Capture the cell that displays the provided text and extract its [X, Y] central coordinate. 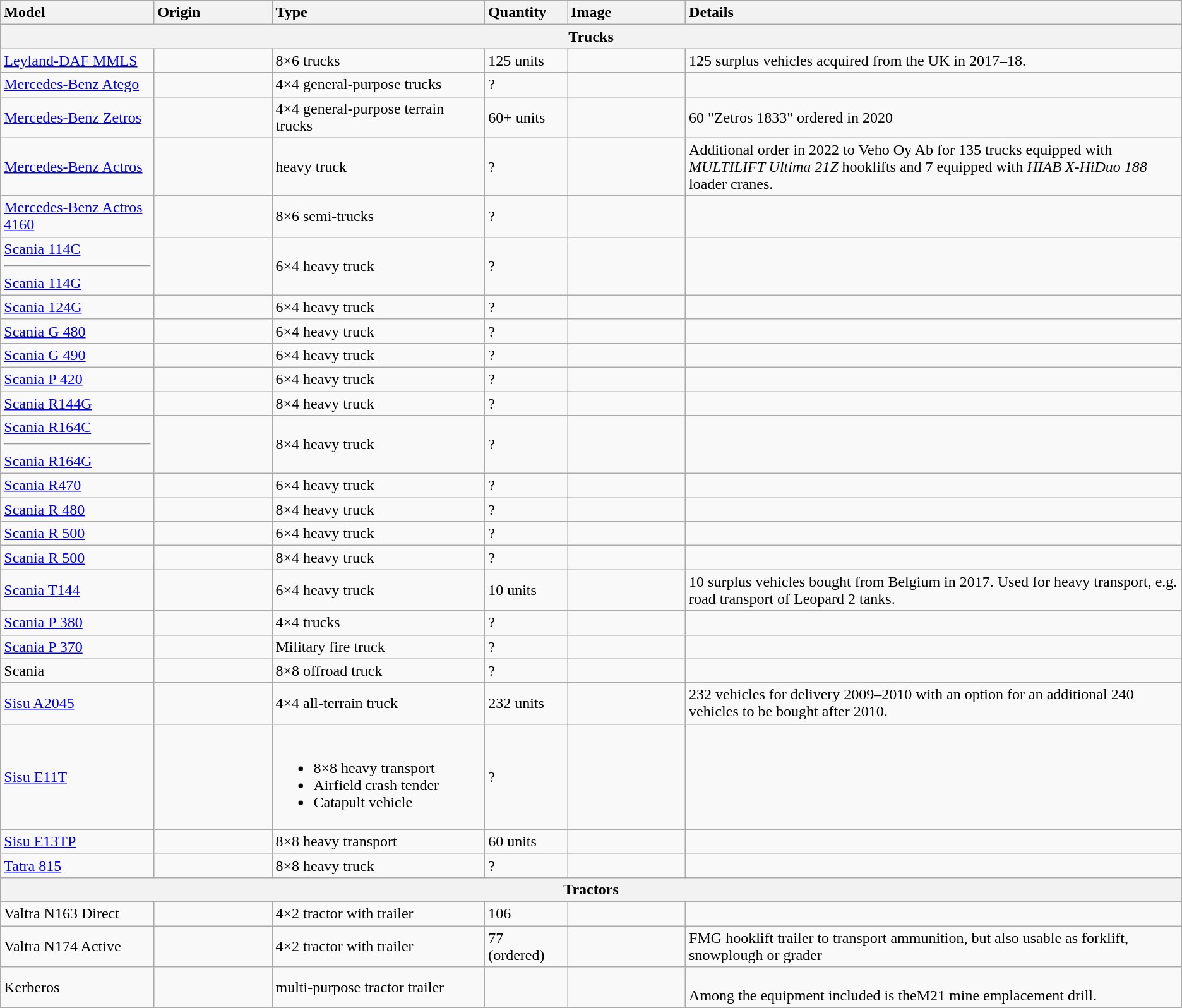
Scania P 380 [77, 623]
60+ units [527, 117]
Mercedes-Benz Zetros [77, 117]
4×4 all-terrain truck [379, 704]
106 [527, 913]
10 units [527, 590]
Sisu A2045 [77, 704]
Mercedes-Benz Atego [77, 85]
Image [626, 13]
125 surplus vehicles acquired from the UK in 2017–18. [934, 61]
232 vehicles for delivery 2009–2010 with an option for an additional 240 vehicles to be bought after 2010. [934, 704]
Scania 124G [77, 307]
Valtra N163 Direct [77, 913]
Valtra N174 Active [77, 946]
Scania [77, 671]
10 surplus vehicles bought from Belgium in 2017. Used for heavy transport, e.g. road transport of Leopard 2 tanks. [934, 590]
Sisu E11T [77, 777]
Scania P 420 [77, 379]
8×8 heavy transportAirfield crash tenderCatapult vehicle [379, 777]
Scania R470 [77, 486]
4×4 general-purpose terrain trucks [379, 117]
Leyland-DAF MMLS [77, 61]
Scania R 480 [77, 510]
Scania T144 [77, 590]
8×8 offroad truck [379, 671]
Sisu E13TP [77, 841]
77(ordered) [527, 946]
Scania R144G [77, 404]
Quantity [527, 13]
8×6 trucks [379, 61]
FMG hooklift trailer to transport ammunition, but also usable as forklift, snowplough or grader [934, 946]
232 units [527, 704]
Details [934, 13]
Scania 114CScania 114G [77, 266]
Scania G 490 [77, 355]
4×4 trucks [379, 623]
8×8 heavy truck [379, 865]
Scania G 480 [77, 331]
60 "Zetros 1833" ordered in 2020 [934, 117]
Tatra 815 [77, 865]
60 units [527, 841]
125 units [527, 61]
Scania R164CScania R164G [77, 445]
Mercedes-Benz Actros [77, 167]
Scania P 370 [77, 647]
Kerberos [77, 988]
4×4 general-purpose trucks [379, 85]
Model [77, 13]
Mercedes-Benz Actros 4160 [77, 216]
Tractors [591, 889]
Origin [213, 13]
Military fire truck [379, 647]
8×8 heavy transport [379, 841]
heavy truck [379, 167]
Among the equipment included is theM21 mine emplacement drill. [934, 988]
Type [379, 13]
Trucks [591, 37]
8×6 semi-trucks [379, 216]
multi-purpose tractor trailer [379, 988]
